Locate the cell with the specified text and output its [x, y] center coordinate. 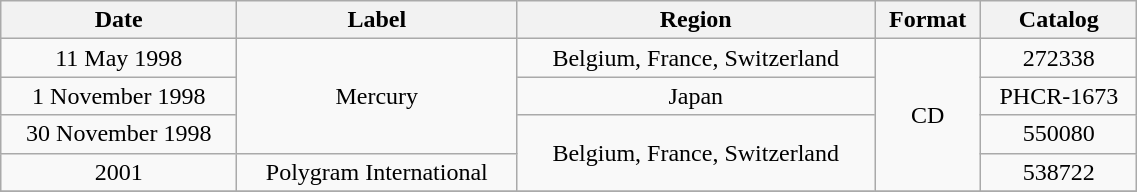
30 November 1998 [119, 134]
2001 [119, 172]
538722 [1059, 172]
550080 [1059, 134]
11 May 1998 [119, 58]
Japan [696, 96]
Catalog [1059, 20]
Format [928, 20]
Mercury [377, 96]
CD [928, 115]
1 November 1998 [119, 96]
Date [119, 20]
Polygram International [377, 172]
272338 [1059, 58]
Region [696, 20]
Label [377, 20]
PHCR-1673 [1059, 96]
